Locate the cell with the specified text and output its [x, y] center coordinate. 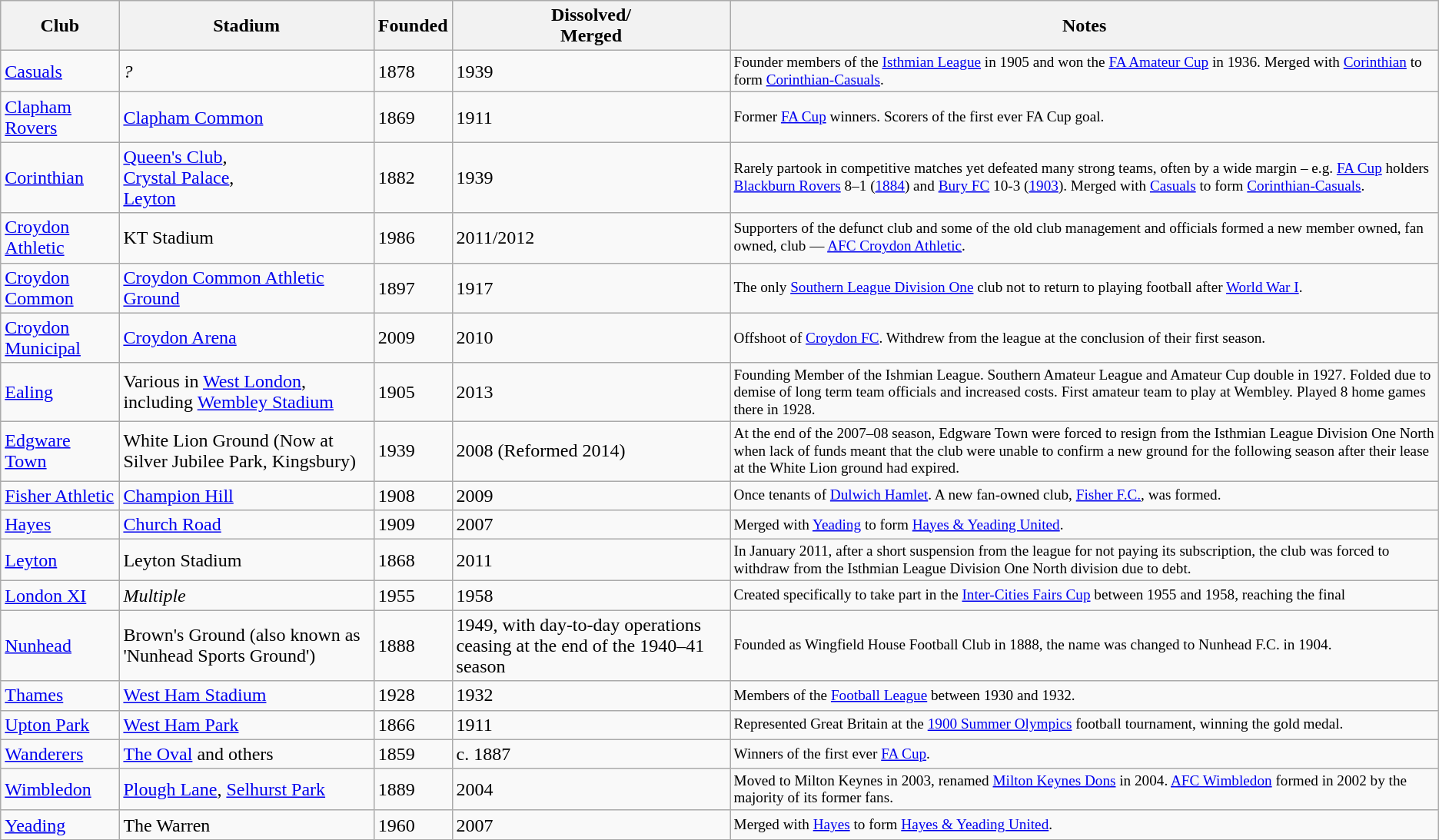
1859 [413, 754]
Yeading [60, 825]
2004 [591, 789]
Stadium [246, 26]
Brown's Ground (also known as 'Nunhead Sports Ground') [246, 646]
The Warren [246, 825]
London XI [60, 596]
Merged with Yeading to form Hayes & Yeading United. [1084, 525]
1866 [413, 725]
Croydon Common Athletic Ground [246, 287]
White Lion Ground (Now at Silver Jubilee Park, Kingsbury) [246, 452]
Croydon Arena [246, 338]
Merged with Hayes to form Hayes & Yeading United. [1084, 825]
1917 [591, 287]
1869 [413, 117]
1955 [413, 596]
KT Stadium [246, 238]
c. 1887 [591, 754]
Croydon Municipal [60, 338]
Leyton Stadium [246, 560]
Supporters of the defunct club and some of the old club management and officials formed a new member owned, fan owned, club — AFC Croydon Athletic. [1084, 238]
1986 [413, 238]
1878 [413, 71]
Croydon Athletic [60, 238]
Founder members of the Isthmian League in 1905 and won the FA Amateur Cup in 1936. Merged with Corinthian to form Corinthian-Casuals. [1084, 71]
1905 [413, 392]
1932 [591, 696]
Dissolved/Merged [591, 26]
Once tenants of Dulwich Hamlet. A new fan-owned club, Fisher F.C., was formed. [1084, 496]
Founded as Wingfield House Football Club in 1888, the name was changed to Nunhead F.C. in 1904. [1084, 646]
Queen's Club,Crystal Palace,Leyton [246, 178]
Various in West London, including Wembley Stadium [246, 392]
Corinthian [60, 178]
? [246, 71]
Clapham Common [246, 117]
Champion Hill [246, 496]
Offshoot of Croydon FC. Withdrew from the league at the conclusion of their first season. [1084, 338]
Church Road [246, 525]
Notes [1084, 26]
1888 [413, 646]
Upton Park [60, 725]
Club [60, 26]
Nunhead [60, 646]
1928 [413, 696]
1897 [413, 287]
West Ham Park [246, 725]
Ealing [60, 392]
2011/2012 [591, 238]
Thames [60, 696]
2013 [591, 392]
West Ham Stadium [246, 696]
Fisher Athletic [60, 496]
Plough Lane, Selhurst Park [246, 789]
Casuals [60, 71]
1909 [413, 525]
Founded [413, 26]
1868 [413, 560]
Winners of the first ever FA Cup. [1084, 754]
Wanderers [60, 754]
The only Southern League Division One club not to return to playing football after World War I. [1084, 287]
2008 (Reformed 2014) [591, 452]
1882 [413, 178]
Represented Great Britain at the 1900 Summer Olympics football tournament, winning the gold medal. [1084, 725]
1958 [591, 596]
1908 [413, 496]
1889 [413, 789]
Members of the Football League between 1930 and 1932. [1084, 696]
1960 [413, 825]
Wimbledon [60, 789]
Edgware Town [60, 452]
2011 [591, 560]
1949, with day-to-day operations ceasing at the end of the 1940–41 season [591, 646]
Moved to Milton Keynes in 2003, renamed Milton Keynes Dons in 2004. AFC Wimbledon formed in 2002 by the majority of its former fans. [1084, 789]
Leyton [60, 560]
Multiple [246, 596]
2010 [591, 338]
Former FA Cup winners. Scorers of the first ever FA Cup goal. [1084, 117]
The Oval and others [246, 754]
Clapham Rovers [60, 117]
Hayes [60, 525]
Created specifically to take part in the Inter-Cities Fairs Cup between 1955 and 1958, reaching the final [1084, 596]
Croydon Common [60, 287]
